Detect which cell encompasses the target text, then output its [x, y] center coordinate. 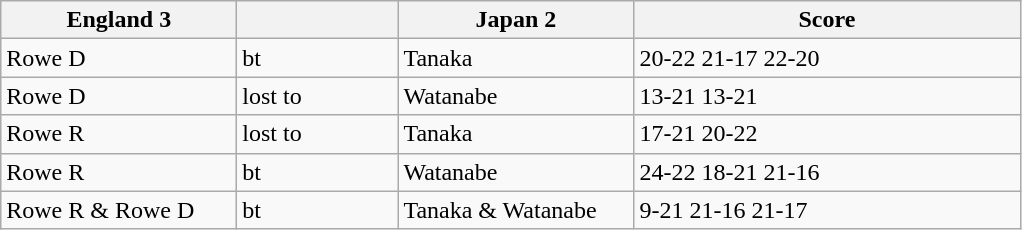
England 3 [119, 20]
Tanaka & Watanabe [516, 210]
Japan 2 [516, 20]
20-22 21-17 22-20 [827, 58]
9-21 21-16 21-17 [827, 210]
24-22 18-21 21-16 [827, 172]
Score [827, 20]
13-21 13-21 [827, 96]
Rowe R & Rowe D [119, 210]
17-21 20-22 [827, 134]
